From the cell containing the given text, extract its center point as [x, y] coordinate. 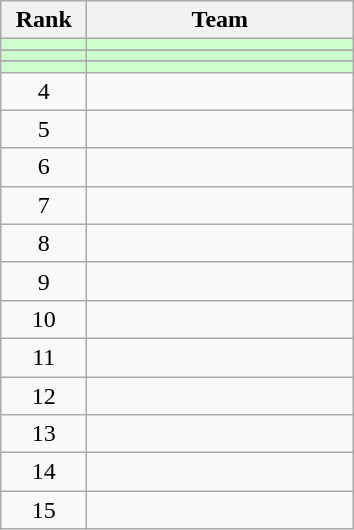
11 [44, 357]
9 [44, 281]
Rank [44, 20]
12 [44, 395]
13 [44, 434]
10 [44, 319]
7 [44, 205]
15 [44, 510]
6 [44, 167]
14 [44, 472]
5 [44, 129]
8 [44, 243]
4 [44, 91]
Team [220, 20]
